Pinpoint the cell where the given text exists, returning its (x, y) midpoint coordinate. 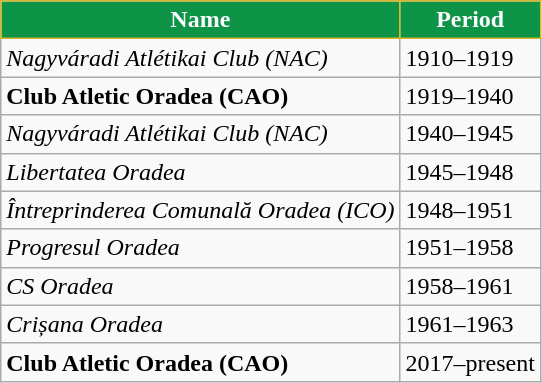
CS Oradea (200, 286)
Period (470, 20)
1958–1961 (470, 286)
1951–1958 (470, 248)
Libertatea Oradea (200, 172)
1961–1963 (470, 324)
2017–present (470, 362)
Progresul Oradea (200, 248)
Crișana Oradea (200, 324)
1919–1940 (470, 96)
1940–1945 (470, 134)
Name (200, 20)
1945–1948 (470, 172)
Întreprinderea Comunală Oradea (ICO) (200, 210)
1948–1951 (470, 210)
1910–1919 (470, 58)
